Detect which cell encompasses the target text, then output its (X, Y) center coordinate. 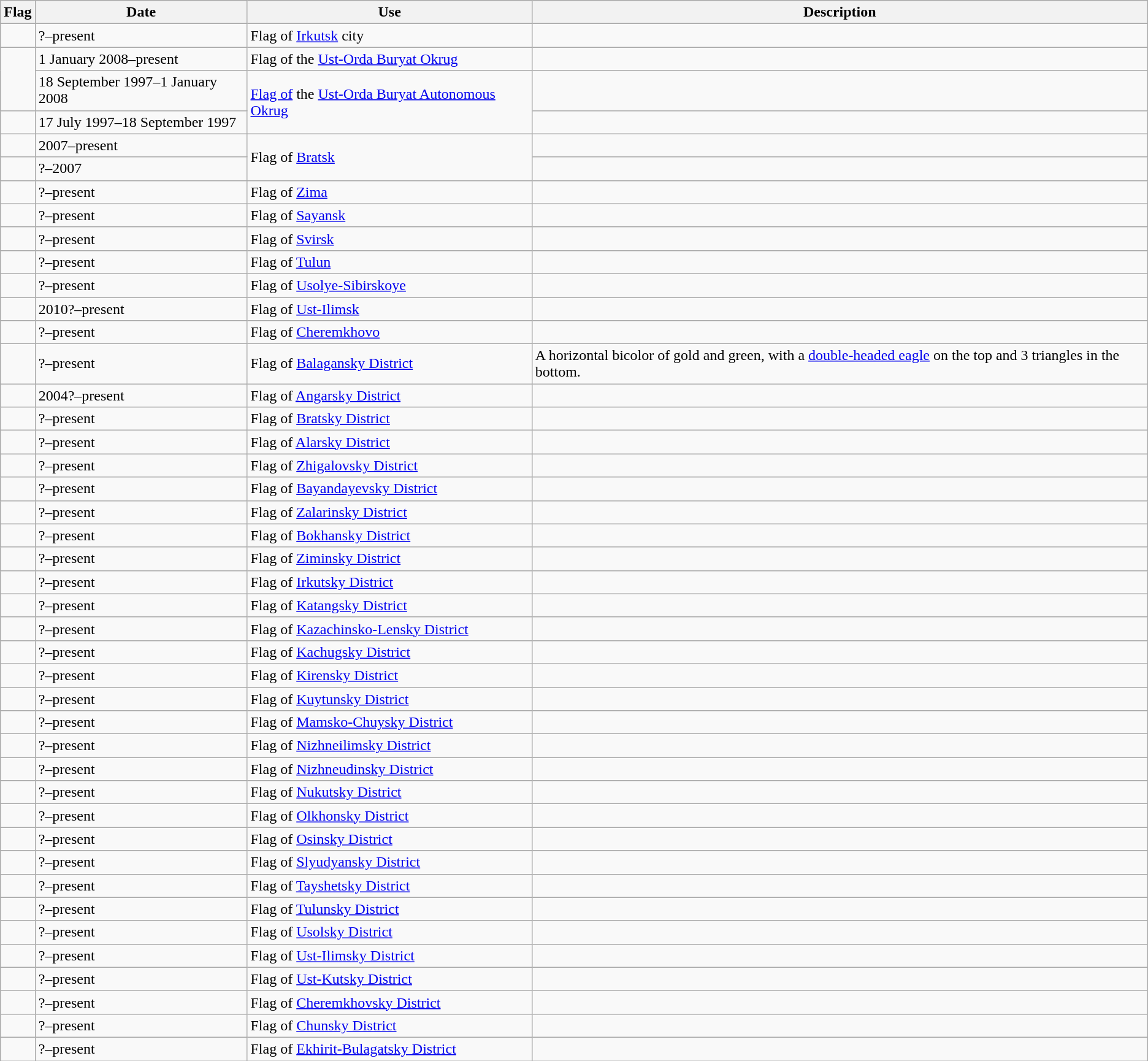
Flag of Bratsk (389, 157)
?–2007 (141, 169)
Flag of Kachugsky District (389, 652)
Flag of Cheremkhovsky District (389, 1002)
Flag of Ust-Ilimsky District (389, 956)
Flag of Svirsk (389, 239)
Flag of the Ust-Orda Buryat Okrug (389, 59)
Flag of Tayshetsky District (389, 886)
18 September 1997–1 January 2008 (141, 91)
Flag of Ust-Ilimsk (389, 308)
Date (141, 12)
1 January 2008–present (141, 59)
Flag of Ekhirit-Bulagatsky District (389, 1049)
Flag of Slyudyansky District (389, 862)
Flag of Bokhansky District (389, 535)
2007–present (141, 145)
Flag of Kirensky District (389, 675)
Flag of Osinsky District (389, 839)
Flag of Zhigalovsky District (389, 465)
Flag of Ust-Kutsky District (389, 979)
Flag of Nizhneudinsky District (389, 769)
Flag of Chunsky District (389, 1025)
Flag (18, 12)
Flag of Ziminsky District (389, 559)
Flag of Bratsky District (389, 419)
Flag of Bayandayevsky District (389, 489)
Flag of Usolye-Sibirskoye (389, 285)
2004?–present (141, 396)
A horizontal bicolor of gold and green, with a double-headed eagle on the top and 3 triangles in the bottom. (840, 364)
Use (389, 12)
Flag of Nizhneilimsky District (389, 746)
Flag of Zalarinsky District (389, 512)
Description (840, 12)
Flag of Cheremkhovo (389, 332)
Flag of Tulunsky District (389, 909)
Flag of Nukutsky District (389, 792)
Flag of Sayansk (389, 215)
Flag of Kazachinsko-Lensky District (389, 629)
Flag of Kuytunsky District (389, 699)
Flag of Mamsko-Chuysky District (389, 722)
Flag of Zima (389, 192)
Flag of Usolsky District (389, 932)
Flag of Irkutsk city (389, 36)
2010?–present (141, 308)
Flag of Irkutsky District (389, 582)
Flag of Katangsky District (389, 605)
17 July 1997–18 September 1997 (141, 122)
Flag of Balagansky District (389, 364)
Flag of the Ust-Orda Buryat Autonomous Okrug (389, 102)
Flag of Olkhonsky District (389, 816)
Flag of Tulun (389, 262)
Flag of Alarsky District (389, 442)
Flag of Angarsky District (389, 396)
